Locate the cell with the specified text and output its [X, Y] center coordinate. 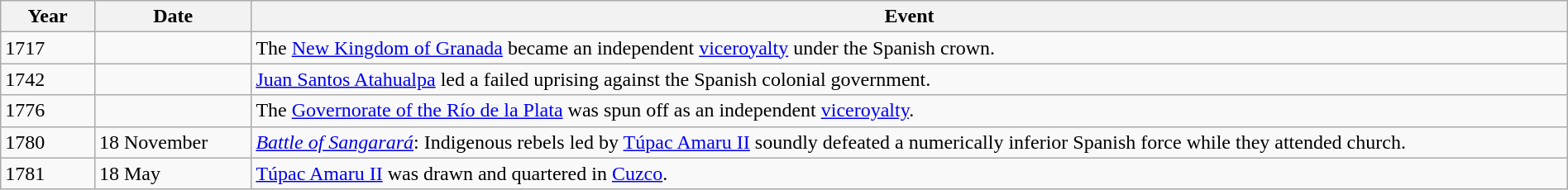
The New Kingdom of Granada became an independent viceroyalty under the Spanish crown. [910, 48]
Battle of Sangarará: Indigenous rebels led by Túpac Amaru II soundly defeated a numerically inferior Spanish force while they attended church. [910, 142]
1780 [48, 142]
Event [910, 17]
1717 [48, 48]
Túpac Amaru II was drawn and quartered in Cuzco. [910, 173]
Juan Santos Atahualpa led a failed uprising against the Spanish colonial government. [910, 79]
Year [48, 17]
Date [172, 17]
1781 [48, 173]
18 November [172, 142]
1742 [48, 79]
18 May [172, 173]
1776 [48, 111]
The Governorate of the Río de la Plata was spun off as an independent viceroyalty. [910, 111]
